Identify which cell holds the provided text, then report its (X, Y) central coordinate. 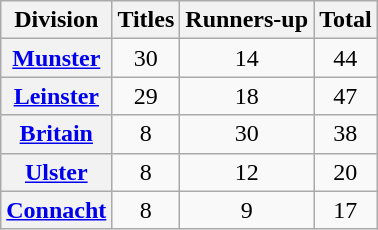
9 (247, 210)
18 (247, 96)
29 (146, 96)
Titles (146, 20)
38 (346, 134)
Runners-up (247, 20)
Division (56, 20)
Connacht (56, 210)
Munster (56, 58)
Britain (56, 134)
Ulster (56, 172)
17 (346, 210)
14 (247, 58)
20 (346, 172)
44 (346, 58)
12 (247, 172)
47 (346, 96)
Total (346, 20)
Leinster (56, 96)
